Locate the cell with the specified text and output its (x, y) center coordinate. 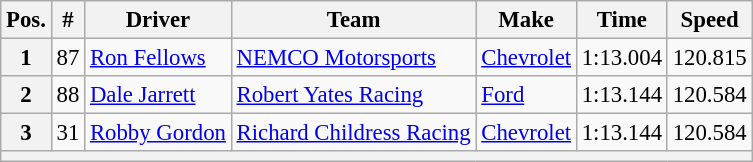
87 (68, 58)
Pos. (26, 20)
NEMCO Motorsports (354, 58)
Speed (710, 20)
120.815 (710, 58)
Driver (158, 20)
2 (26, 95)
Richard Childress Racing (354, 133)
Robby Gordon (158, 133)
Make (526, 20)
Team (354, 20)
3 (26, 133)
# (68, 20)
88 (68, 95)
1:13.004 (622, 58)
Ford (526, 95)
1 (26, 58)
Dale Jarrett (158, 95)
Robert Yates Racing (354, 95)
Ron Fellows (158, 58)
Time (622, 20)
31 (68, 133)
